Capture the cell that displays the provided text and extract its (x, y) central coordinate. 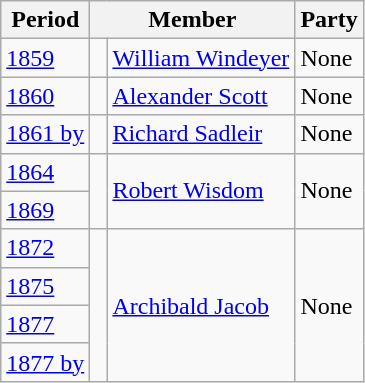
1875 (46, 286)
Richard Sadleir (201, 134)
Member (192, 20)
1860 (46, 96)
1861 by (46, 134)
1859 (46, 58)
1872 (46, 248)
1864 (46, 172)
Archibald Jacob (201, 305)
Alexander Scott (201, 96)
Party (329, 20)
1869 (46, 210)
William Windeyer (201, 58)
Period (46, 20)
Robert Wisdom (201, 191)
1877 by (46, 362)
1877 (46, 324)
